Capture the cell that displays the provided text and extract its [x, y] central coordinate. 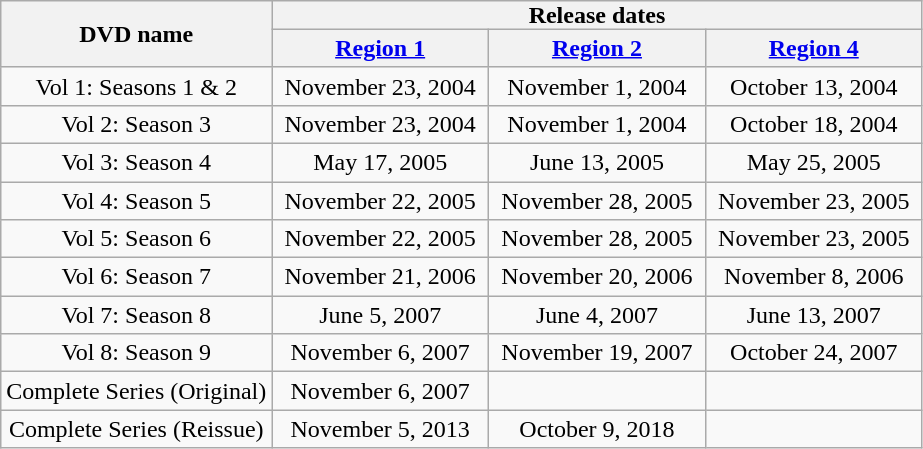
Region 4 [814, 48]
October 24, 2007 [814, 353]
May 17, 2005 [380, 162]
Region 2 [598, 48]
June 5, 2007 [380, 315]
Region 1 [380, 48]
Vol 1: Seasons 1 & 2 [136, 86]
Vol 8: Season 9 [136, 353]
Complete Series (Reissue) [136, 429]
October 18, 2004 [814, 124]
October 9, 2018 [598, 429]
Vol 6: Season 7 [136, 277]
November 5, 2013 [380, 429]
Complete Series (Original) [136, 391]
Vol 7: Season 8 [136, 315]
June 13, 2007 [814, 315]
November 21, 2006 [380, 277]
June 4, 2007 [598, 315]
Vol 2: Season 3 [136, 124]
Vol 4: Season 5 [136, 201]
Vol 5: Season 6 [136, 239]
June 13, 2005 [598, 162]
October 13, 2004 [814, 86]
Vol 3: Season 4 [136, 162]
November 8, 2006 [814, 277]
November 20, 2006 [598, 277]
May 25, 2005 [814, 162]
Release dates [597, 15]
November 19, 2007 [598, 353]
DVD name [136, 34]
